Return the (x, y) coordinate for the center point of the cell that contains the specified text.  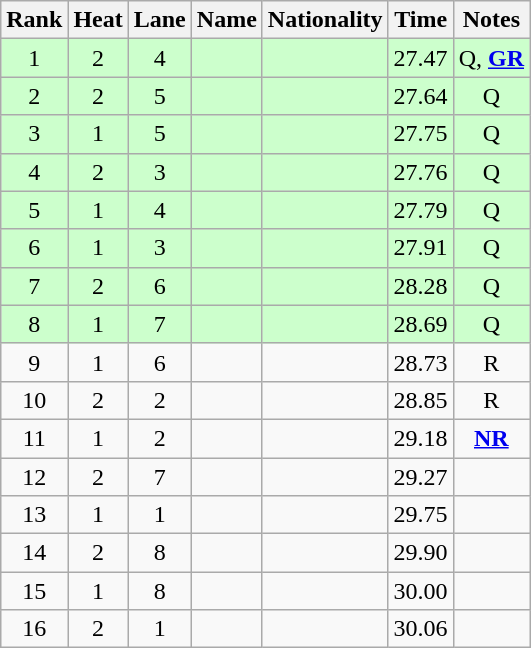
30.00 (420, 591)
Time (420, 20)
Notes (491, 20)
27.64 (420, 96)
NR (491, 438)
10 (34, 400)
Nationality (325, 20)
Lane (160, 20)
16 (34, 629)
27.79 (420, 210)
15 (34, 591)
29.90 (420, 553)
28.85 (420, 400)
27.76 (420, 172)
28.28 (420, 286)
28.69 (420, 324)
29.27 (420, 477)
12 (34, 477)
28.73 (420, 362)
Name (226, 20)
29.75 (420, 515)
9 (34, 362)
Q, GR (491, 58)
11 (34, 438)
30.06 (420, 629)
27.47 (420, 58)
Rank (34, 20)
13 (34, 515)
27.75 (420, 134)
27.91 (420, 248)
14 (34, 553)
29.18 (420, 438)
Heat (98, 20)
